Identify which cell holds the provided text, then report its [x, y] central coordinate. 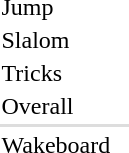
Slalom [56, 40]
Tricks [56, 73]
Overall [56, 106]
